Return (x, y) of the center of cell containing provided text 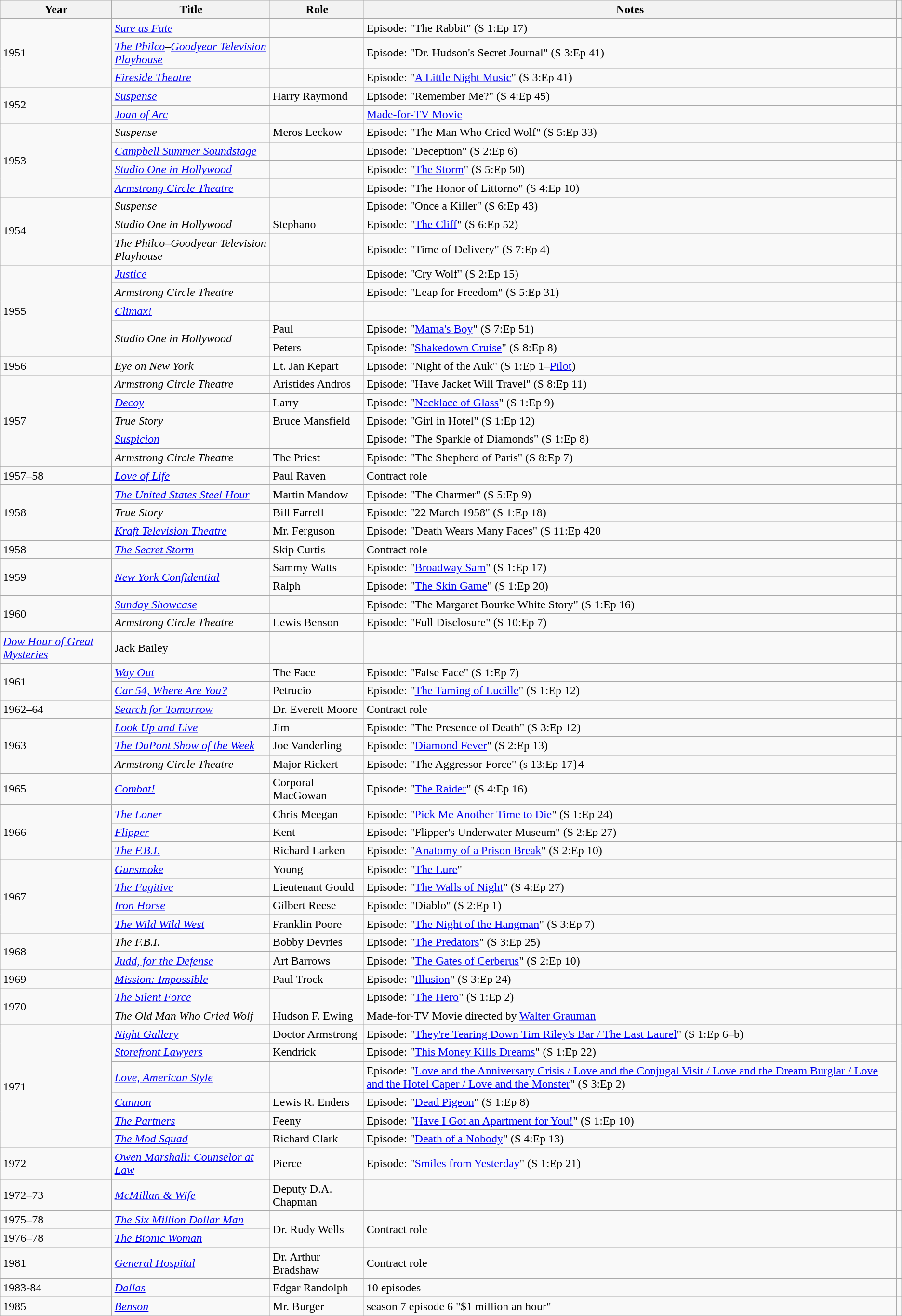
Stephano (317, 224)
Episode: "The Margaret Bourke White Story" (S 1:Ep 16) (630, 604)
Episode: "Smiles from Yesterday" (S 1:Ep 21) (630, 1164)
Look Up and Live (191, 727)
The Secret Storm (191, 549)
Episode: "The Rabbit" (S 1:Ep 17) (630, 28)
Year (56, 10)
Bruce Mansfield (317, 421)
Episode: "Diablo" (S 2:Ep 1) (630, 906)
Justice (191, 274)
The Fugitive (191, 887)
1951 (56, 53)
Episode: "The Sparkle of Diamonds" (S 1:Ep 8) (630, 439)
Richard Larken (317, 850)
Episode: "The Storm" (S 5:Ep 50) (630, 169)
Fireside Theatre (191, 78)
1971 (56, 1087)
Sunday Showcase (191, 604)
Made-for-TV Movie directed by Walter Grauman (630, 1016)
New York Confidential (191, 577)
Episode: "Full Disclosure" (S 10:Ep 7) (630, 623)
Joan of Arc (191, 114)
season 7 episode 6 "$1 million an hour" (630, 1306)
Eye on New York (191, 366)
Petrucio (317, 691)
1965 (56, 789)
Hudson F. Ewing (317, 1016)
Jack Bailey (191, 648)
The Loner (191, 814)
Episode: "The Charmer" (S 5:Ep 9) (630, 494)
Kraft Television Theatre (191, 531)
McMillan & Wife (191, 1195)
Night Gallery (191, 1034)
The Silent Force (191, 997)
Episode: "The Gates of Cerberus" (S 2:Ep 10) (630, 961)
1983-84 (56, 1288)
1972–73 (56, 1195)
Judd, for the Defense (191, 961)
Climax! (191, 311)
Edgar Randolph (317, 1288)
Episode: "Time of Delivery" (S 7:Ep 4) (630, 249)
Episode: "Dead Pigeon" (S 1:Ep 8) (630, 1102)
Episode: "Shakedown Cruise" (S 8:Ep 8) (630, 348)
Lt. Jan Kepart (317, 366)
1972 (56, 1164)
1955 (56, 311)
Combat! (191, 789)
Episode: "A Little Night Music" (S 3:Ep 41) (630, 78)
Episode: "The Honor of Littorno" (S 4:Ep 10) (630, 188)
Lewis R. Enders (317, 1102)
Mr. Ferguson (317, 531)
Episode: "The Presence of Death" (S 3:Ep 12) (630, 727)
Owen Marshall: Counselor at Law (191, 1164)
Episode: "Leap for Freedom" (S 5:Ep 31) (630, 293)
Episode: "They're Tearing Down Tim Riley's Bar / The Last Laurel" (S 1:Ep 6–b) (630, 1034)
Episode: "Night of the Auk" (S 1:Ep 1–Pilot) (630, 366)
1962–64 (56, 709)
1957 (56, 421)
Skip Curtis (317, 549)
The Bionic Woman (191, 1238)
Jim (317, 727)
1954 (56, 230)
Episode: "The Night of the Hangman" (S 3:Ep 7) (630, 924)
1970 (56, 1007)
The DuPont Show of the Week (191, 746)
Gilbert Reese (317, 906)
Cannon (191, 1102)
Meros Leckow (317, 133)
Title (191, 10)
The Wild Wild West (191, 924)
Episode: "The Shepherd of Paris" (S 8:Ep 7) (630, 457)
Lewis Benson (317, 623)
Episode: "The Skin Game" (S 1:Ep 20) (630, 586)
Richard Clark (317, 1139)
Corporal MacGowan (317, 789)
Episode: "The Predators" (S 3:Ep 25) (630, 942)
Episode: "Girl in Hotel" (S 1:Ep 12) (630, 421)
1952 (56, 105)
1956 (56, 366)
1985 (56, 1306)
Aristides Andros (317, 384)
Episode: "False Face" (S 1:Ep 7) (630, 672)
Episode: "The Cliff" (S 6:Ep 52) (630, 224)
Art Barrows (317, 961)
1953 (56, 160)
The Six Million Dollar Man (191, 1220)
Paul Raven (317, 476)
Dallas (191, 1288)
Episode: "Diamond Fever" (S 2:Ep 13) (630, 746)
Episode: "The Taming of Lucille" (S 1:Ep 12) (630, 691)
The United States Steel Hour (191, 494)
1960 (56, 614)
Flipper (191, 832)
Paul Trock (317, 979)
Episode: "Death of a Nobody" (S 4:Ep 13) (630, 1139)
Notes (630, 10)
Love, American Style (191, 1077)
Decoy (191, 403)
1963 (56, 746)
1966 (56, 832)
Episode: "The Lure" (630, 869)
Chris Meegan (317, 814)
Episode: "The Hero" (S 1:Ep 2) (630, 997)
Dow Hour of Great Mysteries (56, 648)
1967 (56, 897)
Episode: "This Money Kills Dreams" (S 1:Ep 22) (630, 1052)
Episode: "Have I Got an Apartment for You!" (S 1:Ep 10) (630, 1120)
Episode: "Have Jacket Will Travel" (S 8:Ep 11) (630, 384)
1968 (56, 952)
Feeny (317, 1120)
Sammy Watts (317, 568)
Episode: "Flipper's Underwater Museum" (S 2:Ep 27) (630, 832)
Episode: "Once a Killer" (S 6:Ep 43) (630, 206)
The Old Man Who Cried Wolf (191, 1016)
The Mod Squad (191, 1139)
Car 54, Where Are You? (191, 691)
1961 (56, 682)
1957–58 (56, 476)
1975–78 (56, 1220)
Pierce (317, 1164)
Doctor Armstrong (317, 1034)
Campbell Summer Soundstage (191, 151)
Iron Horse (191, 906)
Episode: "The Man Who Cried Wolf" (S 5:Ep 33) (630, 133)
Joe Vanderling (317, 746)
Gunsmoke (191, 869)
Deputy D.A. Chapman (317, 1195)
The Face (317, 672)
Episode: "The Walls of Night" (S 4:Ep 27) (630, 887)
1981 (56, 1263)
Major Rickert (317, 764)
Episode: "Necklace of Glass" (S 1:Ep 9) (630, 403)
Way Out (191, 672)
Episode: "Anatomy of a Prison Break" (S 2:Ep 10) (630, 850)
Ralph (317, 586)
Episode: "The Raider" (S 4:Ep 16) (630, 789)
Mr. Burger (317, 1306)
Episode: "Remember Me?" (S 4:Ep 45) (630, 96)
1959 (56, 577)
Episode: "Mama's Boy" (S 7:Ep 51) (630, 329)
Kendrick (317, 1052)
Suspicion (191, 439)
Dr. Everett Moore (317, 709)
Episode: "Broadway Sam" (S 1:Ep 17) (630, 568)
Bobby Devries (317, 942)
Search for Tomorrow (191, 709)
Episode: "22 March 1958" (S 1:Ep 18) (630, 512)
The Priest (317, 457)
Martin Mandow (317, 494)
Episode: "Death Wears Many Faces" (S 11:Ep 420 (630, 531)
Role (317, 10)
The Partners (191, 1120)
Episode: "Cry Wolf" (S 2:Ep 15) (630, 274)
Kent (317, 832)
Made-for-TV Movie (630, 114)
Episode: "Illusion" (S 3:Ep 24) (630, 979)
Dr. Arthur Bradshaw (317, 1263)
Episode: "Pick Me Another Time to Die" (S 1:Ep 24) (630, 814)
Bill Farrell (317, 512)
Young (317, 869)
1976–78 (56, 1238)
Paul (317, 329)
Harry Raymond (317, 96)
Benson (191, 1306)
Episode: "The Aggressor Force" (s 13:Ep 17}4 (630, 764)
General Hospital (191, 1263)
Storefront Lawyers (191, 1052)
Love of Life (191, 476)
Larry (317, 403)
10 episodes (630, 1288)
Lieutenant Gould (317, 887)
Peters (317, 348)
Franklin Poore (317, 924)
1969 (56, 979)
Sure as Fate (191, 28)
Episode: "Dr. Hudson's Secret Journal" (S 3:Ep 41) (630, 53)
Mission: Impossible (191, 979)
Episode: "Deception" (S 2:Ep 6) (630, 151)
Dr. Rudy Wells (317, 1229)
